Return (x, y) of the center of cell containing provided text 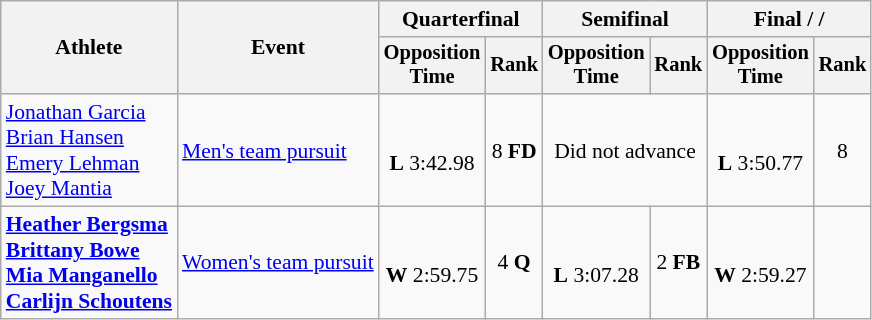
Quarterfinal (461, 19)
W 2:59.75 (432, 263)
L 3:50.77 (760, 150)
L 3:42.98 (432, 150)
Men's team pursuit (278, 150)
8 FD (514, 150)
2 FB (679, 263)
Did not advance (625, 150)
Event (278, 48)
4 Q (514, 263)
Jonathan GarciaBrian HansenEmery LehmanJoey Mantia (89, 150)
Women's team pursuit (278, 263)
8 (843, 150)
Athlete (89, 48)
Semifinal (625, 19)
Final / / (789, 19)
W 2:59.27 (760, 263)
Heather BergsmaBrittany BoweMia ManganelloCarlijn Schoutens (89, 263)
L 3:07.28 (596, 263)
